Pinpoint the cell where the given text exists, returning its (x, y) midpoint coordinate. 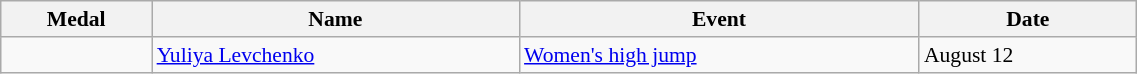
Medal (76, 19)
August 12 (1028, 55)
Name (336, 19)
Date (1028, 19)
Women's high jump (719, 55)
Yuliya Levchenko (336, 55)
Event (719, 19)
